Pinpoint the cell where the given text exists, returning its [x, y] midpoint coordinate. 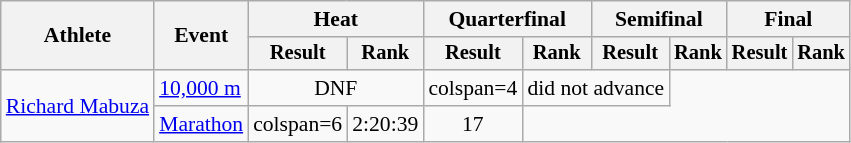
Final [788, 19]
DNF [336, 88]
Quarterfinal [507, 19]
17 [472, 124]
Event [201, 36]
did not advance [596, 88]
colspan=4 [472, 88]
colspan=6 [298, 124]
Richard Mabuza [78, 106]
Semifinal [659, 19]
Marathon [201, 124]
10,000 m [201, 88]
2:20:39 [385, 124]
Heat [336, 19]
Athlete [78, 36]
